Return [X, Y] of the center of cell containing provided text 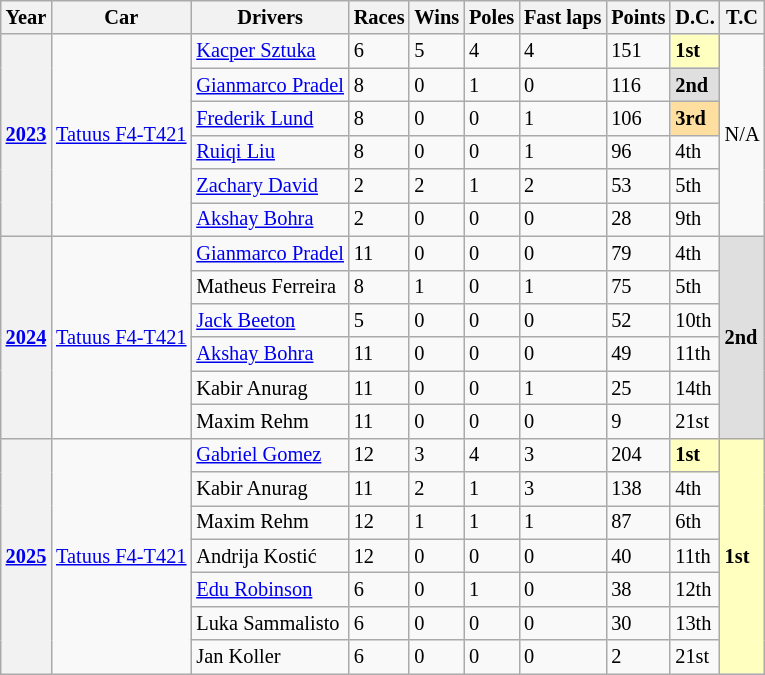
106 [638, 118]
Wins [436, 17]
40 [638, 556]
Zachary David [270, 186]
Frederik Lund [270, 118]
Andrija Kostić [270, 556]
3rd [694, 118]
Points [638, 17]
6th [694, 522]
13th [694, 623]
2025 [26, 556]
Matheus Ferreira [270, 287]
Jan Koller [270, 657]
14th [694, 388]
Jack Beeton [270, 320]
Year [26, 17]
138 [638, 489]
87 [638, 522]
Gabriel Gomez [270, 455]
T.C [742, 17]
Poles [492, 17]
28 [638, 219]
2024 [26, 337]
204 [638, 455]
30 [638, 623]
D.C. [694, 17]
12th [694, 589]
49 [638, 354]
Edu Robinson [270, 589]
9th [694, 219]
25 [638, 388]
38 [638, 589]
Ruiqi Liu [270, 152]
9 [638, 421]
75 [638, 287]
Fast laps [562, 17]
Car [121, 17]
79 [638, 253]
96 [638, 152]
52 [638, 320]
151 [638, 51]
N/A [742, 135]
2023 [26, 135]
Luka Sammalisto [270, 623]
116 [638, 85]
Kacper Sztuka [270, 51]
Drivers [270, 17]
Races [380, 17]
10th [694, 320]
53 [638, 186]
